Pinpoint the cell where the given text exists, returning its (x, y) midpoint coordinate. 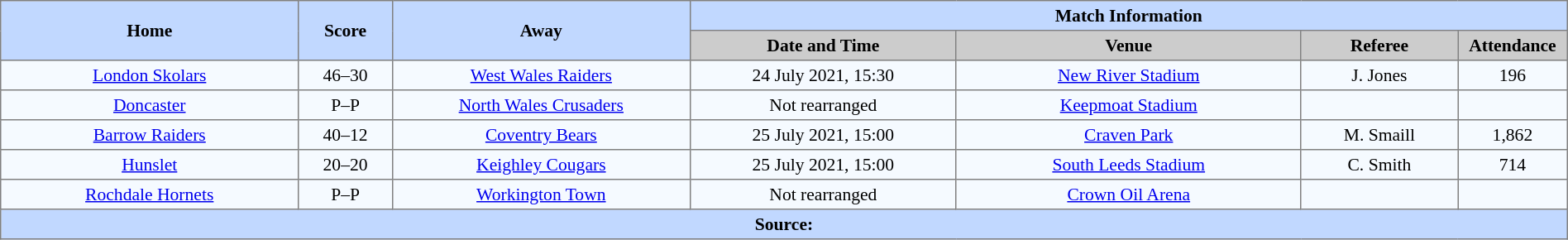
1,862 (1513, 135)
North Wales Crusaders (541, 105)
Keepmoat Stadium (1128, 105)
Venue (1128, 46)
Match Information (1128, 16)
Doncaster (150, 105)
20–20 (346, 165)
Away (541, 31)
Rochdale Hornets (150, 194)
London Skolars (150, 75)
714 (1513, 165)
Score (346, 31)
C. Smith (1379, 165)
46–30 (346, 75)
Coventry Bears (541, 135)
Referee (1379, 46)
New River Stadium (1128, 75)
24 July 2021, 15:30 (823, 75)
Craven Park (1128, 135)
J. Jones (1379, 75)
Source: (784, 224)
Barrow Raiders (150, 135)
Crown Oil Arena (1128, 194)
South Leeds Stadium (1128, 165)
Date and Time (823, 46)
Workington Town (541, 194)
Hunslet (150, 165)
West Wales Raiders (541, 75)
Attendance (1513, 46)
M. Smaill (1379, 135)
40–12 (346, 135)
196 (1513, 75)
Keighley Cougars (541, 165)
Home (150, 31)
